Return [X, Y] of the center of cell containing provided text 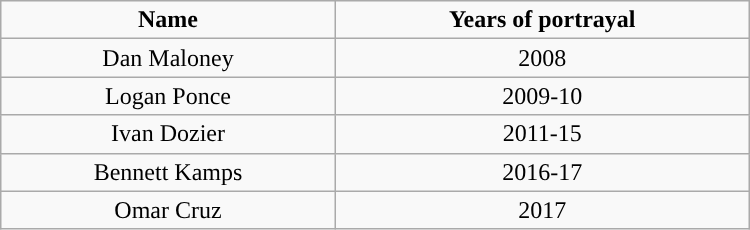
Bennett Kamps [168, 172]
2011-15 [542, 134]
Name [168, 20]
Dan Maloney [168, 58]
Years of portrayal [542, 20]
Ivan Dozier [168, 134]
2008 [542, 58]
Omar Cruz [168, 210]
2016-17 [542, 172]
Logan Ponce [168, 96]
2017 [542, 210]
2009-10 [542, 96]
